From the cell containing the given text, extract its center point as (x, y) coordinate. 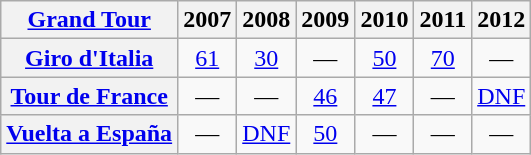
2009 (326, 20)
2012 (502, 20)
30 (266, 58)
Vuelta a España (90, 134)
2010 (384, 20)
2011 (443, 20)
70 (443, 58)
Giro d'Italia (90, 58)
Tour de France (90, 96)
61 (208, 58)
47 (384, 96)
2008 (266, 20)
46 (326, 96)
Grand Tour (90, 20)
2007 (208, 20)
